Identify which cell holds the provided text, then report its (x, y) central coordinate. 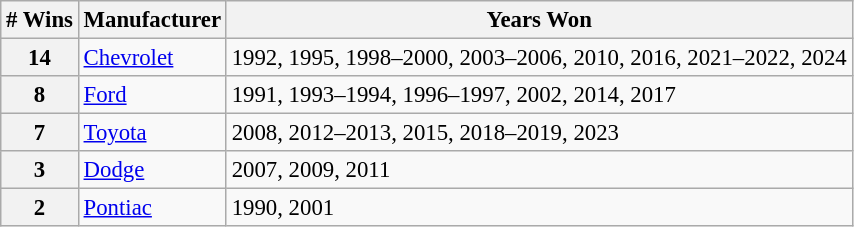
14 (40, 58)
# Wins (40, 20)
2 (40, 208)
Chevrolet (152, 58)
Manufacturer (152, 20)
Ford (152, 95)
2008, 2012–2013, 2015, 2018–2019, 2023 (539, 133)
8 (40, 95)
Dodge (152, 170)
2007, 2009, 2011 (539, 170)
7 (40, 133)
Years Won (539, 20)
1991, 1993–1994, 1996–1997, 2002, 2014, 2017 (539, 95)
3 (40, 170)
1992, 1995, 1998–2000, 2003–2006, 2010, 2016, 2021–2022, 2024 (539, 58)
1990, 2001 (539, 208)
Pontiac (152, 208)
Toyota (152, 133)
